For the text-containing cell, return its midpoint in (x, y) coordinate format. 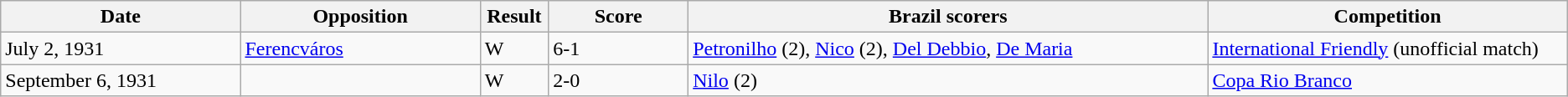
Score (618, 17)
2-0 (618, 80)
Nilo (2) (948, 80)
Competition (1387, 17)
July 2, 1931 (121, 48)
Opposition (360, 17)
International Friendly (unofficial match) (1387, 48)
Brazil scorers (948, 17)
6-1 (618, 48)
Result (514, 17)
Copa Rio Branco (1387, 80)
September 6, 1931 (121, 80)
Petronilho (2), Nico (2), Del Debbio, De Maria (948, 48)
Ferencváros (360, 48)
Date (121, 17)
